Pinpoint the cell where the given text exists, returning its [x, y] midpoint coordinate. 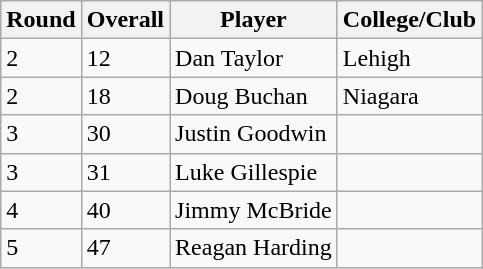
4 [41, 210]
Reagan Harding [254, 248]
Player [254, 20]
Overall [125, 20]
5 [41, 248]
Lehigh [409, 58]
47 [125, 248]
Round [41, 20]
Niagara [409, 96]
College/Club [409, 20]
31 [125, 172]
Dan Taylor [254, 58]
40 [125, 210]
Jimmy McBride [254, 210]
Luke Gillespie [254, 172]
30 [125, 134]
18 [125, 96]
12 [125, 58]
Justin Goodwin [254, 134]
Doug Buchan [254, 96]
